Return the (x, y) coordinate for the center point of the cell that contains the specified text.  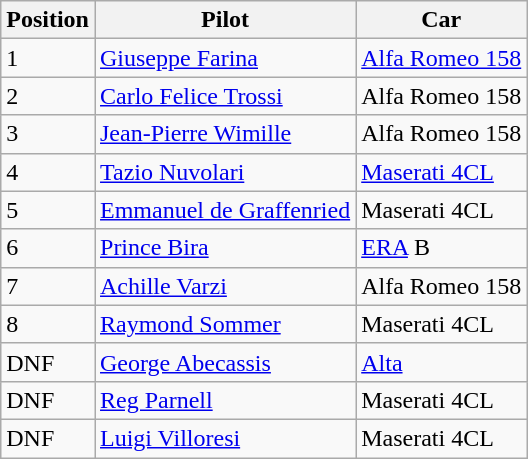
Pilot (224, 20)
Reg Parnell (224, 400)
Carlo Felice Trossi (224, 96)
Luigi Villoresi (224, 438)
5 (48, 210)
7 (48, 286)
Alta (442, 362)
Car (442, 20)
1 (48, 58)
Prince Bira (224, 248)
Achille Varzi (224, 286)
2 (48, 96)
Tazio Nuvolari (224, 172)
Jean-Pierre Wimille (224, 134)
Position (48, 20)
George Abecassis (224, 362)
8 (48, 324)
Raymond Sommer (224, 324)
3 (48, 134)
6 (48, 248)
ERA B (442, 248)
4 (48, 172)
Emmanuel de Graffenried (224, 210)
Giuseppe Farina (224, 58)
